Find where the given text appears and provide that cell's center as [x, y] coordinate. 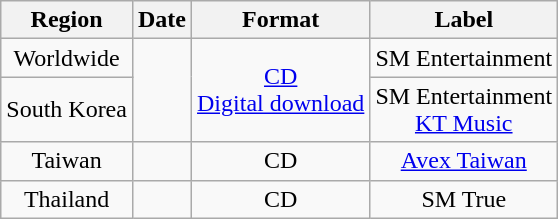
Region [67, 20]
Date [162, 20]
South Korea [67, 110]
SM Entertainment [464, 58]
Label [464, 20]
Avex Taiwan [464, 161]
CD Digital download [281, 90]
Format [281, 20]
Thailand [67, 199]
Taiwan [67, 161]
SM True [464, 199]
SM Entertainment KT Music [464, 110]
Worldwide [67, 58]
